Detect which cell encompasses the target text, then output its (X, Y) center coordinate. 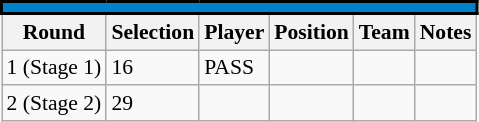
16 (152, 68)
Position (311, 32)
1 (Stage 1) (54, 68)
Round (54, 32)
PASS (234, 68)
29 (152, 104)
Notes (446, 32)
2 (Stage 2) (54, 104)
Team (384, 32)
Player (234, 32)
Selection (152, 32)
